Scan for the cell matching the given text and deliver its (X, Y) coordinate at center. 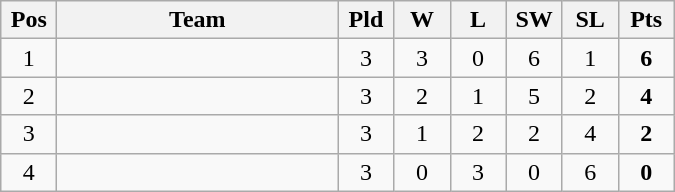
SW (534, 20)
Pts (646, 20)
SL (590, 20)
L (478, 20)
Pos (29, 20)
5 (534, 96)
Pld (366, 20)
Team (198, 20)
W (422, 20)
